Pinpoint the cell where the given text exists, returning its (X, Y) midpoint coordinate. 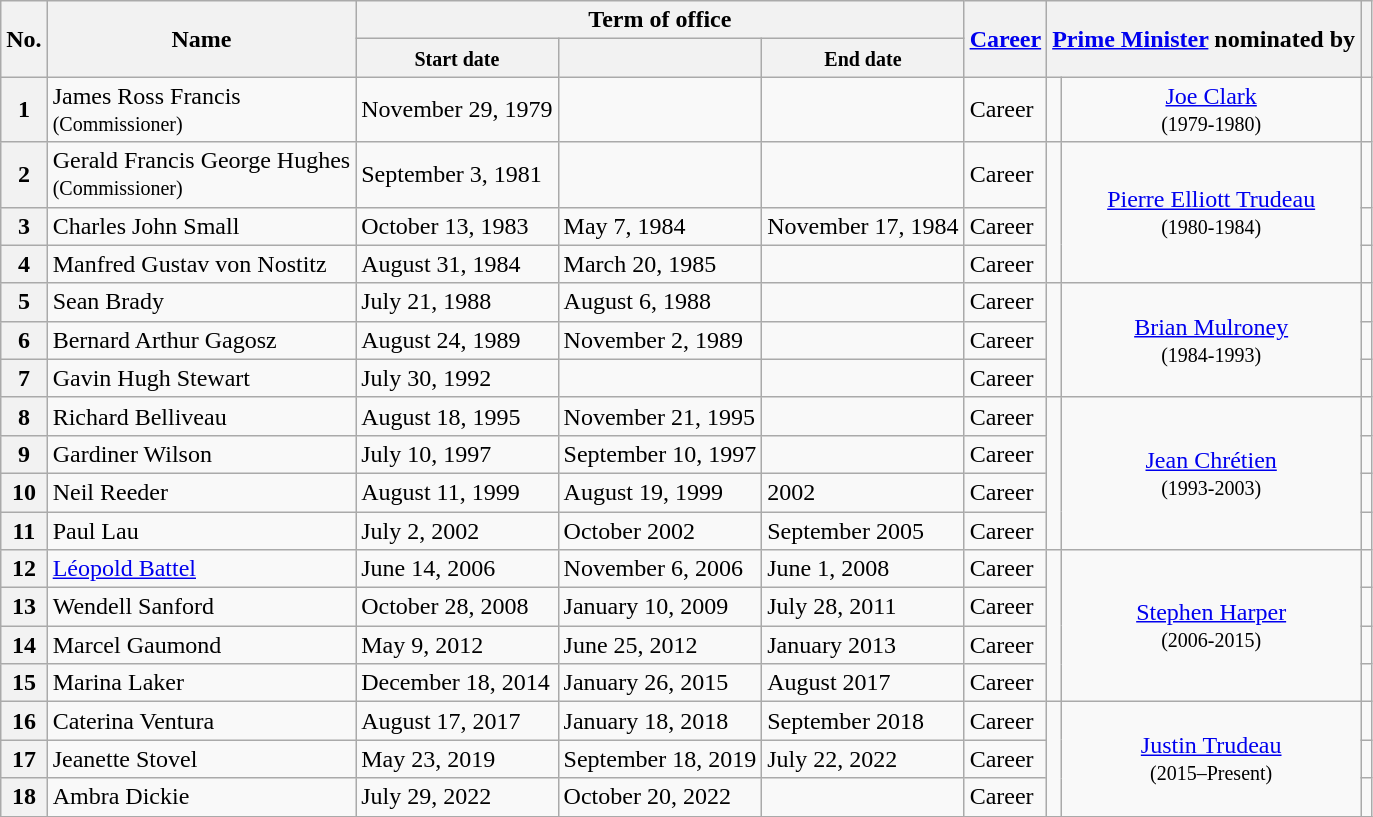
5 (24, 302)
13 (24, 607)
Gavin Hugh Stewart (202, 378)
Wendell Sanford (202, 607)
18 (24, 797)
July 21, 1988 (457, 302)
16 (24, 721)
Term of office (660, 20)
October 20, 2022 (660, 797)
September 10, 1997 (660, 454)
July 22, 2022 (863, 759)
July 29, 2022 (457, 797)
August 2017 (863, 683)
August 18, 1995 (457, 416)
Prime Minister nominated by (1204, 39)
No. (24, 39)
Gardiner Wilson (202, 454)
August 17, 2017 (457, 721)
Paul Lau (202, 531)
Stephen Harper(2006-2015) (1212, 626)
Justin Trudeau(2015–Present) (1212, 759)
Sean Brady (202, 302)
Joe Clark(1979-1980) (1212, 110)
Jeanette Stovel (202, 759)
October 28, 2008 (457, 607)
June 1, 2008 (863, 569)
17 (24, 759)
August 19, 1999 (660, 492)
10 (24, 492)
Neil Reeder (202, 492)
14 (24, 645)
12 (24, 569)
November 2, 1989 (660, 340)
Manfred Gustav von Nostitz (202, 264)
4 (24, 264)
September 18, 2019 (660, 759)
December 18, 2014 (457, 683)
September 2018 (863, 721)
Charles John Small (202, 226)
January 2013 (863, 645)
January 10, 2009 (660, 607)
November 17, 1984 (863, 226)
Jean Chrétien(1993-2003) (1212, 473)
July 10, 1997 (457, 454)
July 2, 2002 (457, 531)
July 28, 2011 (863, 607)
July 30, 1992 (457, 378)
7 (24, 378)
June 14, 2006 (457, 569)
May 7, 1984 (660, 226)
October 13, 1983 (457, 226)
Marina Laker (202, 683)
October 2002 (660, 531)
Start date (457, 58)
Name (202, 39)
September 2005 (863, 531)
May 23, 2019 (457, 759)
September 3, 1981 (457, 174)
Brian Mulroney(1984-1993) (1212, 340)
8 (24, 416)
January 26, 2015 (660, 683)
August 31, 1984 (457, 264)
Gerald Francis George Hughes(Commissioner) (202, 174)
Marcel Gaumond (202, 645)
November 29, 1979 (457, 110)
3 (24, 226)
2002 (863, 492)
August 24, 1989 (457, 340)
August 11, 1999 (457, 492)
Ambra Dickie (202, 797)
End date (863, 58)
9 (24, 454)
James Ross Francis(Commissioner) (202, 110)
June 25, 2012 (660, 645)
11 (24, 531)
Bernard Arthur Gagosz (202, 340)
November 6, 2006 (660, 569)
Pierre Elliott Trudeau(1980-1984) (1212, 212)
6 (24, 340)
January 18, 2018 (660, 721)
Caterina Ventura (202, 721)
March 20, 1985 (660, 264)
1 (24, 110)
November 21, 1995 (660, 416)
Léopold Battel (202, 569)
August 6, 1988 (660, 302)
2 (24, 174)
15 (24, 683)
May 9, 2012 (457, 645)
Richard Belliveau (202, 416)
